Extract the (x, y) coordinate from the center of the cell holding the provided text.  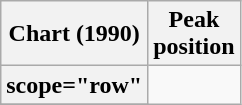
Peak position (194, 34)
Chart (1990) (74, 34)
scope="row" (74, 85)
